Return [x, y] of the center of cell containing provided text 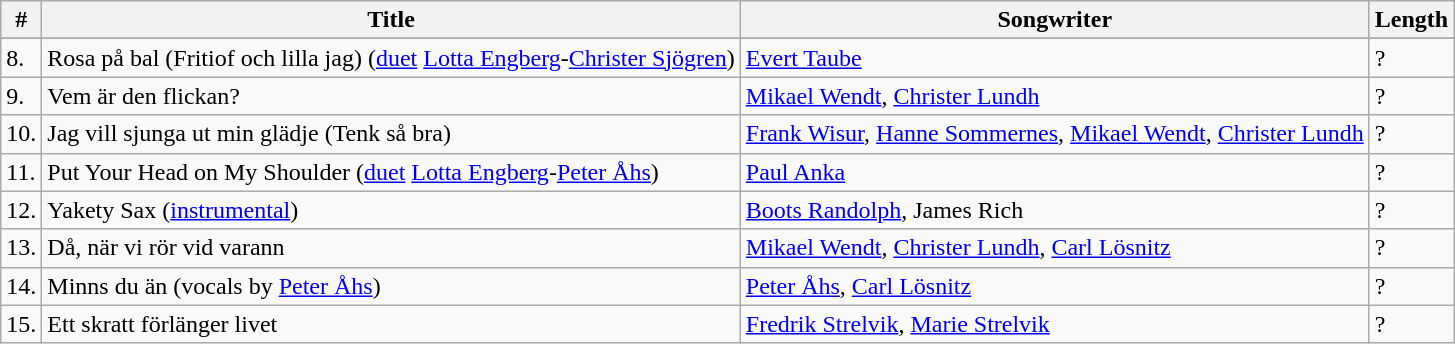
Minns du än (vocals by Peter Åhs) [391, 286]
10. [22, 134]
Ett skratt förlänger livet [391, 324]
Mikael Wendt, Christer Lundh, Carl Lösnitz [1054, 248]
Songwriter [1054, 20]
Fredrik Strelvik, Marie Strelvik [1054, 324]
15. [22, 324]
Title [391, 20]
Frank Wisur, Hanne Sommernes, Mikael Wendt, Christer Lundh [1054, 134]
14. [22, 286]
Yakety Sax (instrumental) [391, 210]
12. [22, 210]
Jag vill sjunga ut min glädje (Tenk så bra) [391, 134]
# [22, 20]
9. [22, 96]
13. [22, 248]
Length [1411, 20]
Vem är den flickan? [391, 96]
Evert Taube [1054, 58]
8. [22, 58]
Rosa på bal (Fritiof och lilla jag) (duet Lotta Engberg-Christer Sjögren) [391, 58]
Boots Randolph, James Rich [1054, 210]
Peter Åhs, Carl Lösnitz [1054, 286]
Mikael Wendt, Christer Lundh [1054, 96]
Då, när vi rör vid varann [391, 248]
Paul Anka [1054, 172]
Put Your Head on My Shoulder (duet Lotta Engberg-Peter Åhs) [391, 172]
11. [22, 172]
